Provide the (X, Y) coordinate of the cell's center where the given text is located.  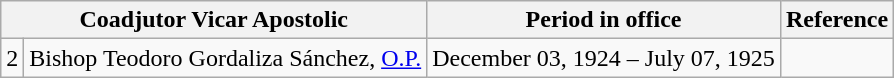
Coadjutor Vicar Apostolic (214, 20)
2 (12, 58)
December 03, 1924 – July 07, 1925 (604, 58)
Period in office (604, 20)
Reference (836, 20)
Bishop Teodoro Gordaliza Sánchez, O.P. (226, 58)
